Return [X, Y] of the center of cell containing provided text 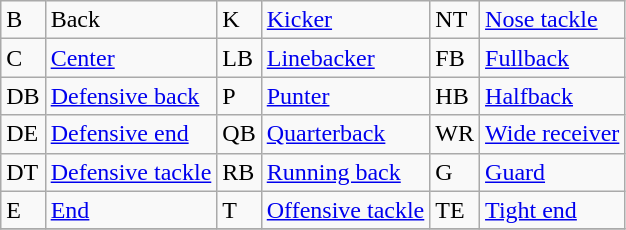
Quarterback [346, 134]
E [23, 210]
RB [239, 172]
Center [131, 58]
Running back [346, 172]
End [131, 210]
DB [23, 96]
Tight end [552, 210]
DE [23, 134]
Guard [552, 172]
Linebacker [346, 58]
K [239, 20]
WR [455, 134]
FB [455, 58]
Back [131, 20]
Fullback [552, 58]
C [23, 58]
HB [455, 96]
LB [239, 58]
G [455, 172]
Wide receiver [552, 134]
T [239, 210]
TE [455, 210]
Defensive tackle [131, 172]
NT [455, 20]
Kicker [346, 20]
Defensive back [131, 96]
Halfback [552, 96]
QB [239, 134]
Nose tackle [552, 20]
B [23, 20]
DT [23, 172]
Defensive end [131, 134]
Punter [346, 96]
Offensive tackle [346, 210]
P [239, 96]
